Identify which cell holds the provided text, then report its (x, y) central coordinate. 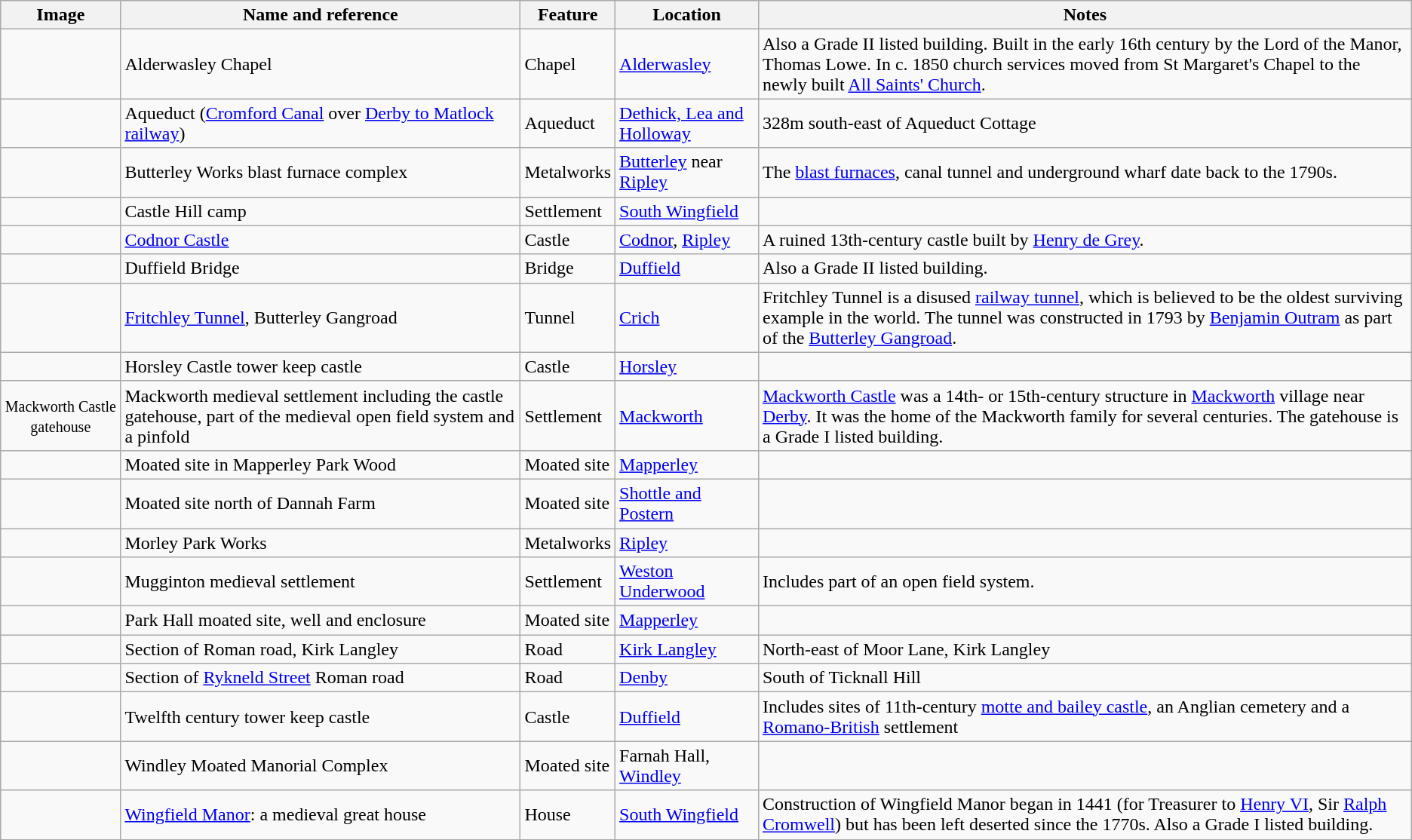
Alderwasley (687, 64)
North-east of Moor Lane, Kirk Langley (1085, 649)
Crich (687, 317)
Moated site north of Dannah Farm (321, 504)
Farnah Hall, Windley (687, 766)
Windley Moated Manorial Complex (321, 766)
Section of Rykneld Street Roman road (321, 678)
Horsley (687, 366)
Park Hall moated site, well and enclosure (321, 621)
Mackworth Castle gatehouse (60, 415)
Section of Roman road, Kirk Langley (321, 649)
Mackworth (687, 415)
Castle Hill camp (321, 211)
Chapel (568, 64)
The blast furnaces, canal tunnel and underground wharf date back to the 1790s. (1085, 172)
Also a Grade II listed building. (1085, 268)
Name and reference (321, 15)
Twelfth century tower keep castle (321, 716)
Morley Park Works (321, 542)
Weston Underwood (687, 582)
328m south-east of Aqueduct Cottage (1085, 124)
Shottle and Postern (687, 504)
Dethick, Lea and Holloway (687, 124)
Bridge (568, 268)
Kirk Langley (687, 649)
Aqueduct (568, 124)
Tunnel (568, 317)
Mugginton medieval settlement (321, 582)
Moated site in Mapperley Park Wood (321, 464)
A ruined 13th-century castle built by Henry de Grey. (1085, 240)
Ripley (687, 542)
Codnor Castle (321, 240)
Includes sites of 11th-century motte and bailey castle, an Anglian cemetery and a Romano-British settlement (1085, 716)
Codnor, Ripley (687, 240)
Notes (1085, 15)
Alderwasley Chapel (321, 64)
Aqueduct (Cromford Canal over Derby to Matlock railway) (321, 124)
South of Ticknall Hill (1085, 678)
Mackworth medieval settlement including the castle gatehouse, part of the medieval open field system and a pinfold (321, 415)
Includes part of an open field system. (1085, 582)
Feature (568, 15)
Location (687, 15)
Butterley Works blast furnace complex (321, 172)
Horsley Castle tower keep castle (321, 366)
Butterley near Ripley (687, 172)
Denby (687, 678)
Wingfield Manor: a medieval great house (321, 814)
House (568, 814)
Duffield Bridge (321, 268)
Image (60, 15)
Fritchley Tunnel, Butterley Gangroad (321, 317)
